From the cell containing the given text, extract its center point as (X, Y) coordinate. 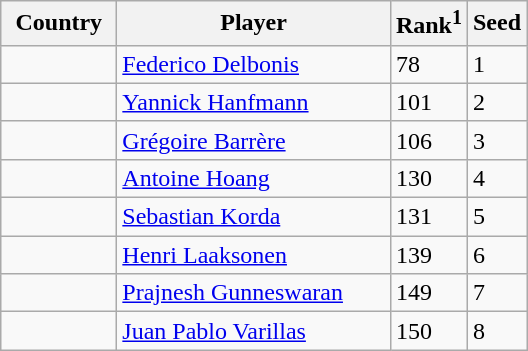
106 (428, 140)
139 (428, 255)
78 (428, 64)
Grégoire Barrère (254, 140)
7 (496, 293)
4 (496, 178)
Rank1 (428, 24)
Juan Pablo Varillas (254, 331)
101 (428, 102)
Yannick Hanfmann (254, 102)
5 (496, 217)
3 (496, 140)
150 (428, 331)
2 (496, 102)
Player (254, 24)
1 (496, 64)
Seed (496, 24)
Antoine Hoang (254, 178)
Federico Delbonis (254, 64)
Country (59, 24)
Henri Laaksonen (254, 255)
131 (428, 217)
6 (496, 255)
130 (428, 178)
Prajnesh Gunneswaran (254, 293)
8 (496, 331)
Sebastian Korda (254, 217)
149 (428, 293)
